Determine the [X, Y] coordinate at the center of the cell enclosing the given text.  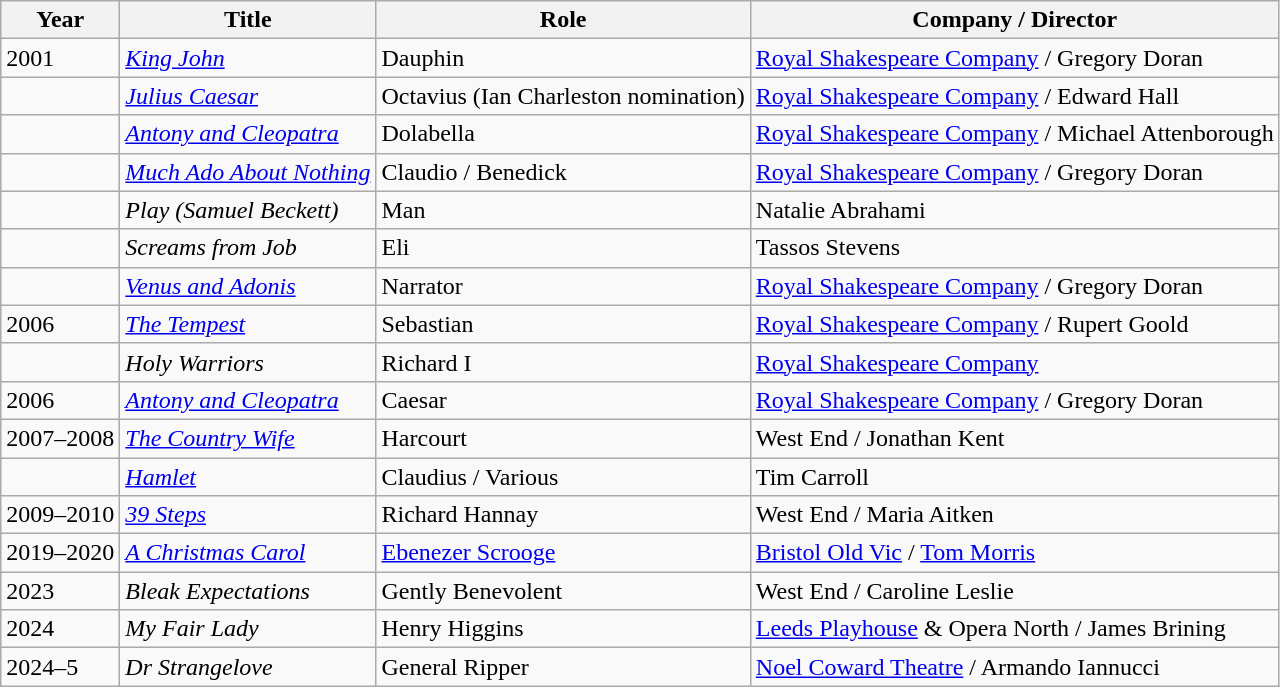
Bleak Expectations [248, 591]
Claudius / Various [563, 477]
Ebenezer Scrooge [563, 553]
2001 [60, 58]
General Ripper [563, 667]
Royal Shakespeare Company [1014, 362]
2019–2020 [60, 553]
Dolabella [563, 134]
Leeds Playhouse & Opera North / James Brining [1014, 629]
Title [248, 20]
My Fair Lady [248, 629]
Eli [563, 248]
West End / Maria Aitken [1014, 515]
Hamlet [248, 477]
Holy Warriors [248, 362]
Julius Caesar [248, 96]
King John [248, 58]
Claudio / Benedick [563, 172]
Noel Coward Theatre / Armando Iannucci [1014, 667]
Role [563, 20]
2024 [60, 629]
Company / Director [1014, 20]
39 Steps [248, 515]
Play (Samuel Beckett) [248, 210]
Royal Shakespeare Company / Rupert Goold [1014, 324]
A Christmas Carol [248, 553]
Richard I [563, 362]
Caesar [563, 400]
Dauphin [563, 58]
Tim Carroll [1014, 477]
The Country Wife [248, 438]
Screams from Job [248, 248]
Henry Higgins [563, 629]
Sebastian [563, 324]
Richard Hannay [563, 515]
2024–5 [60, 667]
Venus and Adonis [248, 286]
West End / Jonathan Kent [1014, 438]
Royal Shakespeare Company / Michael Attenborough [1014, 134]
2023 [60, 591]
Dr Strangelove [248, 667]
Bristol Old Vic / Tom Morris [1014, 553]
Harcourt [563, 438]
West End / Caroline Leslie [1014, 591]
Octavius (Ian Charleston nomination) [563, 96]
Tassos Stevens [1014, 248]
2009–2010 [60, 515]
Year [60, 20]
Much Ado About Nothing [248, 172]
Gently Benevolent [563, 591]
2007–2008 [60, 438]
Man [563, 210]
Natalie Abrahami [1014, 210]
The Tempest [248, 324]
Narrator [563, 286]
Royal Shakespeare Company / Edward Hall [1014, 96]
